Pinpoint the cell where the given text exists, returning its [x, y] midpoint coordinate. 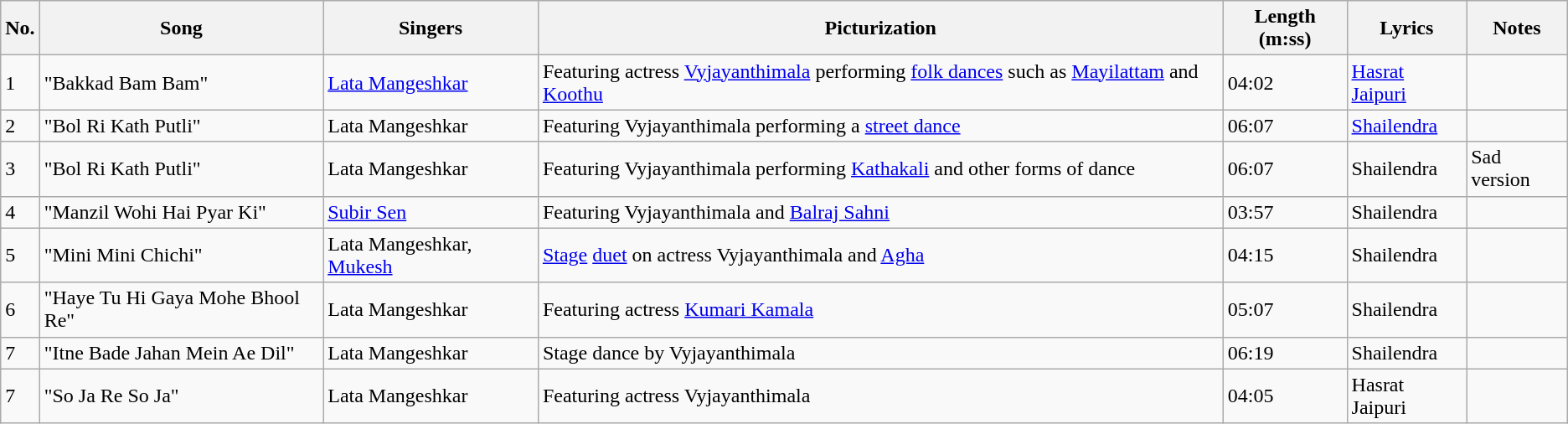
Length (m:ss) [1285, 28]
"Bakkad Bam Bam" [181, 82]
Featuring actress Kumari Kamala [880, 310]
Notes [1518, 28]
2 [20, 126]
03:57 [1285, 212]
Lyrics [1407, 28]
04:02 [1285, 82]
4 [20, 212]
"So Ja Re So Ja" [181, 396]
"Haye Tu Hi Gaya Mohe Bhool Re" [181, 310]
Stage duet on actress Vyjayanthimala and Agha [880, 255]
Sad version [1518, 169]
06:19 [1285, 353]
04:15 [1285, 255]
Featuring Vyjayanthimala and Balraj Sahni [880, 212]
3 [20, 169]
Picturization [880, 28]
"Manzil Wohi Hai Pyar Ki" [181, 212]
"Itne Bade Jahan Mein Ae Dil" [181, 353]
05:07 [1285, 310]
No. [20, 28]
Lata Mangeshkar, Mukesh [431, 255]
Subir Sen [431, 212]
"Mini Mini Chichi" [181, 255]
5 [20, 255]
Featuring actress Vyjayanthimala [880, 396]
Stage dance by Vyjayanthimala [880, 353]
Song [181, 28]
1 [20, 82]
6 [20, 310]
Featuring actress Vyjayanthimala performing folk dances such as Mayilattam and Koothu [880, 82]
Featuring Vyjayanthimala performing Kathakali and other forms of dance [880, 169]
Featuring Vyjayanthimala performing a street dance [880, 126]
Singers [431, 28]
04:05 [1285, 396]
